Pinpoint the cell where the given text exists, returning its (X, Y) midpoint coordinate. 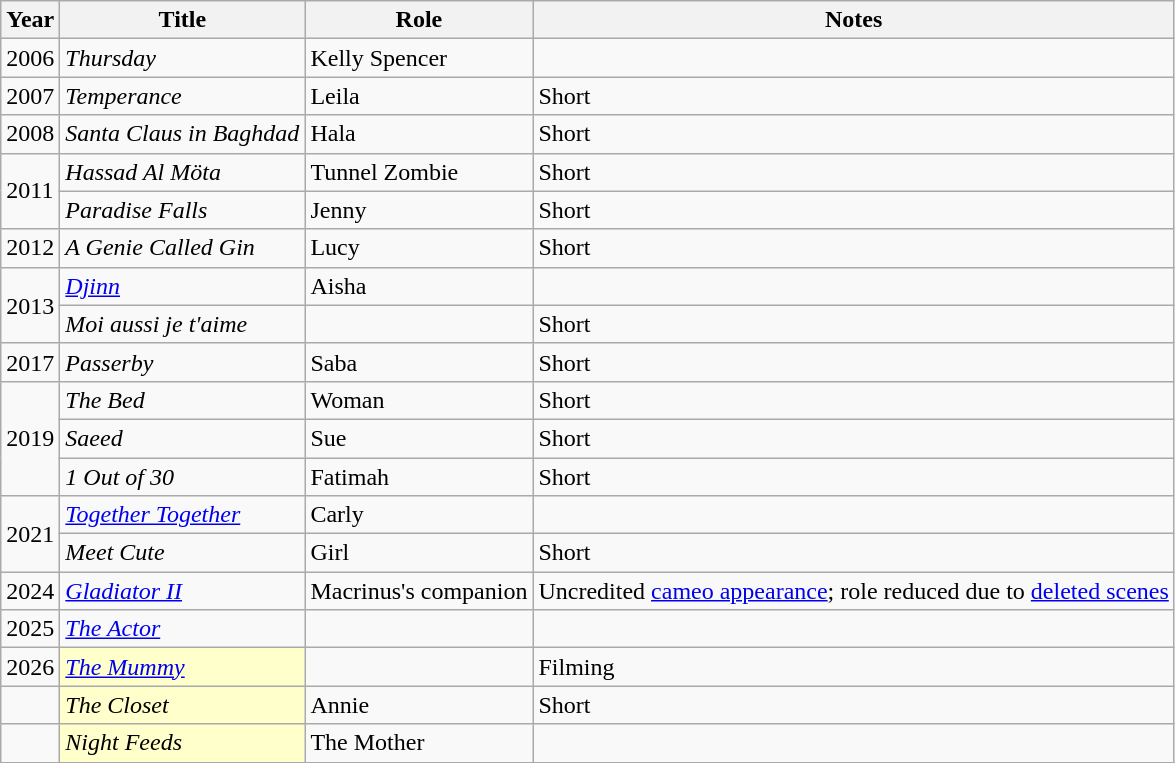
The Bed (182, 400)
2024 (30, 591)
2007 (30, 96)
Gladiator II (182, 591)
Annie (419, 705)
Moi aussi je t'aime (182, 324)
Fatimah (419, 477)
Role (419, 20)
2017 (30, 362)
2012 (30, 248)
Carly (419, 515)
Hala (419, 134)
The Mummy (182, 667)
2025 (30, 629)
The Closet (182, 705)
Djinn (182, 286)
Saeed (182, 438)
Paradise Falls (182, 210)
2021 (30, 534)
Title (182, 20)
Passerby (182, 362)
Kelly Spencer (419, 58)
A Genie Called Gin (182, 248)
Hassad Al Möta (182, 172)
Uncredited cameo appearance; role reduced due to deleted scenes (854, 591)
2006 (30, 58)
Santa Claus in Baghdad (182, 134)
Meet Cute (182, 553)
Macrinus's companion (419, 591)
Jenny (419, 210)
Girl (419, 553)
2008 (30, 134)
Lucy (419, 248)
The Actor (182, 629)
Notes (854, 20)
Together Together (182, 515)
Leila (419, 96)
Aisha (419, 286)
Sue (419, 438)
Woman (419, 400)
Filming (854, 667)
1 Out of 30 (182, 477)
2011 (30, 191)
Thursday (182, 58)
Year (30, 20)
Saba (419, 362)
2013 (30, 305)
Temperance (182, 96)
2019 (30, 438)
The Mother (419, 743)
Night Feeds (182, 743)
Tunnel Zombie (419, 172)
2026 (30, 667)
